Output the (x, y) coordinate of the center of the cell containing the given text.  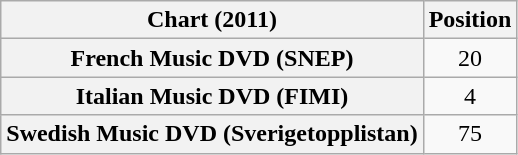
Swedish Music DVD (Sverigetopplistan) (212, 134)
Chart (2011) (212, 20)
20 (470, 58)
French Music DVD (SNEP) (212, 58)
4 (470, 96)
Position (470, 20)
Italian Music DVD (FIMI) (212, 96)
75 (470, 134)
